Output the [x, y] coordinate of the center of the cell containing the given text.  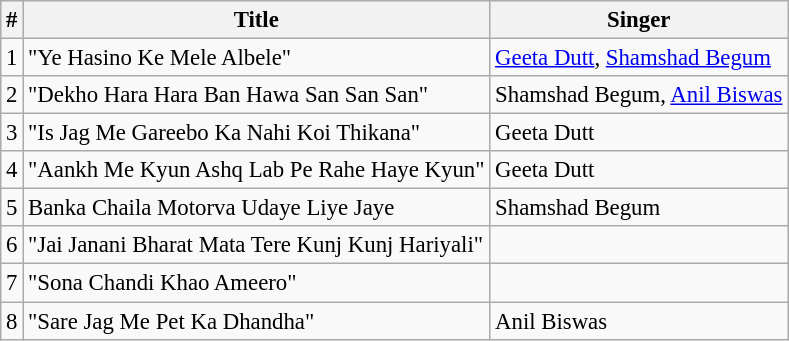
"Aankh Me Kyun Ashq Lab Pe Rahe Haye Kyun" [256, 170]
"Dekho Hara Hara Ban Hawa San San San" [256, 95]
4 [12, 170]
"Ye Hasino Ke Mele Albele" [256, 58]
Banka Chaila Motorva Udaye Liye Jaye [256, 208]
Shamshad Begum, Anil Biswas [639, 95]
8 [12, 321]
3 [12, 133]
"Sare Jag Me Pet Ka Dhandha" [256, 321]
7 [12, 283]
Anil Biswas [639, 321]
# [12, 20]
1 [12, 58]
5 [12, 208]
2 [12, 95]
"Jai Janani Bharat Mata Tere Kunj Kunj Hariyali" [256, 245]
"Sona Chandi Khao Ameero" [256, 283]
Singer [639, 20]
Shamshad Begum [639, 208]
Geeta Dutt, Shamshad Begum [639, 58]
"Is Jag Me Gareebo Ka Nahi Koi Thikana" [256, 133]
6 [12, 245]
Title [256, 20]
